Detect which cell encompasses the target text, then output its (X, Y) center coordinate. 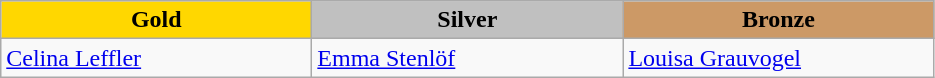
Bronze (778, 20)
Emma Stenlöf (468, 58)
Silver (468, 20)
Gold (156, 20)
Celina Leffler (156, 58)
Louisa Grauvogel (778, 58)
